Extract the (X, Y) coordinate from the center of the cell holding the provided text.  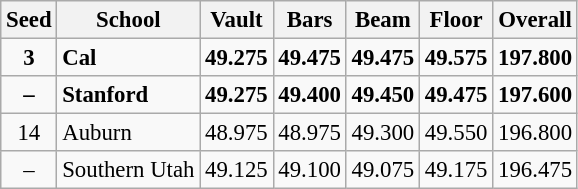
Overall (536, 20)
Vault (236, 20)
49.550 (456, 133)
3 (29, 58)
197.600 (536, 95)
49.575 (456, 58)
49.400 (310, 95)
Bars (310, 20)
196.475 (536, 170)
14 (29, 133)
Seed (29, 20)
Auburn (128, 133)
49.175 (456, 170)
196.800 (536, 133)
School (128, 20)
49.450 (382, 95)
Cal (128, 58)
Floor (456, 20)
49.075 (382, 170)
Southern Utah (128, 170)
49.125 (236, 170)
Stanford (128, 95)
197.800 (536, 58)
Beam (382, 20)
49.300 (382, 133)
49.100 (310, 170)
